Pinpoint the cell where the given text exists, returning its (X, Y) midpoint coordinate. 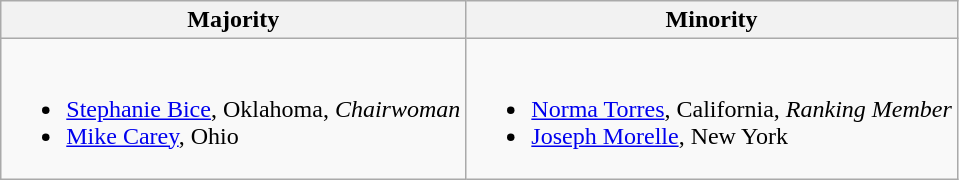
Minority (712, 20)
Majority (234, 20)
Norma Torres, California, Ranking MemberJoseph Morelle, New York (712, 109)
Stephanie Bice, Oklahoma, ChairwomanMike Carey, Ohio (234, 109)
